Output the (x, y) coordinate of the center of the cell containing the given text.  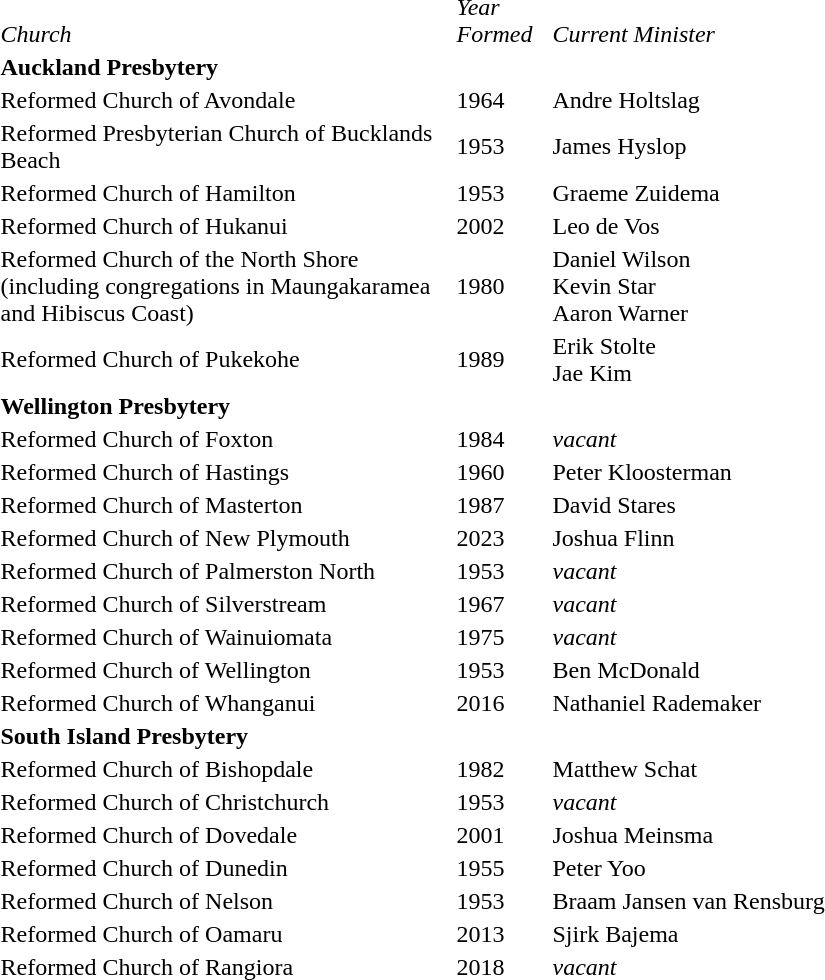
1955 (502, 868)
2013 (502, 934)
1975 (502, 637)
1984 (502, 439)
2002 (502, 226)
1982 (502, 769)
2016 (502, 703)
1967 (502, 604)
1980 (502, 286)
1964 (502, 100)
1960 (502, 472)
2001 (502, 835)
1989 (502, 360)
2023 (502, 538)
1987 (502, 505)
